Provide the [x, y] coordinate of the cell's center where the given text is located.  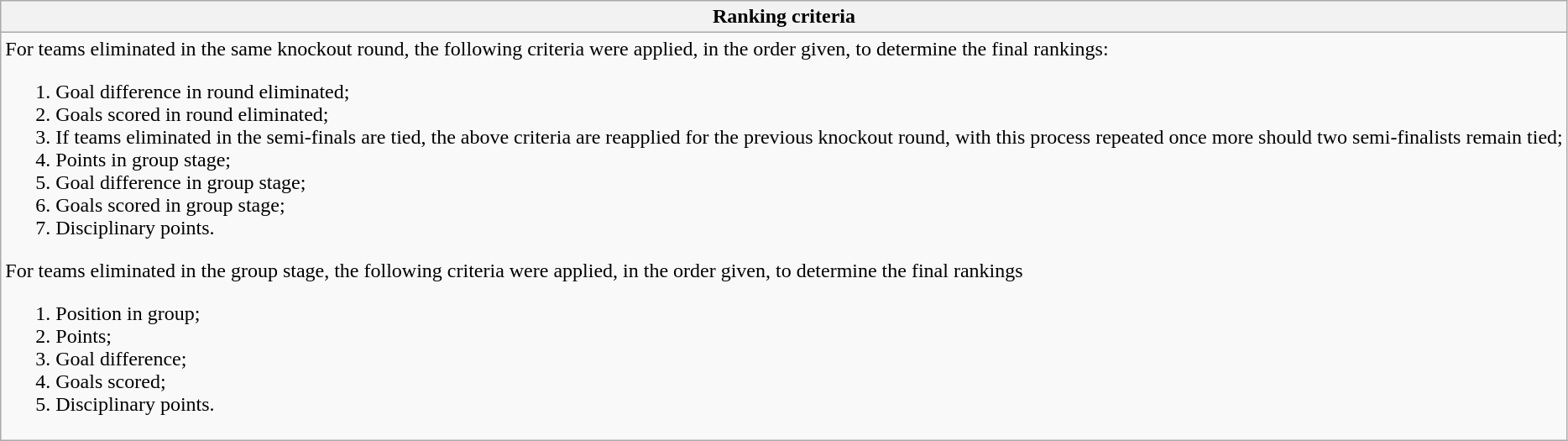
Ranking criteria [784, 17]
